Scan for the cell matching the given text and deliver its [x, y] coordinate at center. 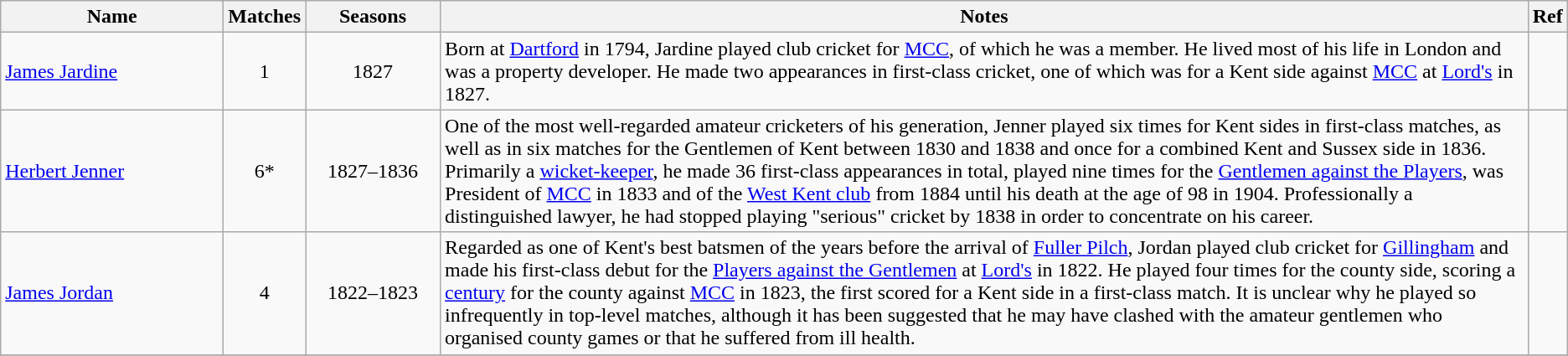
1827–1836 [374, 171]
Name [112, 17]
6* [265, 171]
1 [265, 71]
4 [265, 293]
Seasons [374, 17]
Ref [1548, 17]
1822–1823 [374, 293]
James Jordan [112, 293]
Herbert Jenner [112, 171]
James Jardine [112, 71]
1827 [374, 71]
Notes [985, 17]
Matches [265, 17]
